Identify which cell holds the provided text, then report its (x, y) central coordinate. 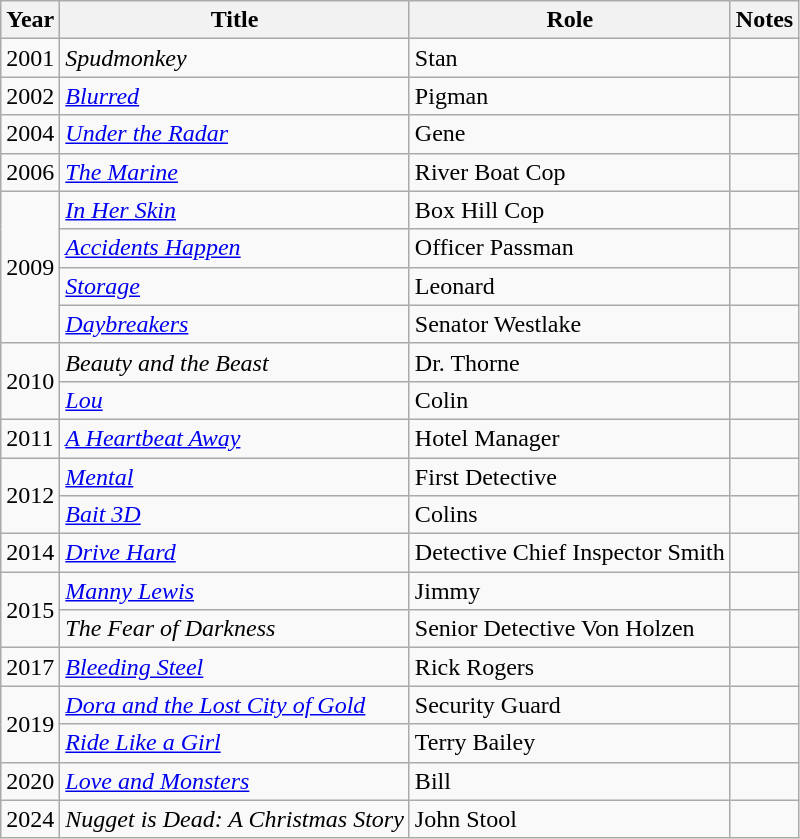
Title (235, 20)
Beauty and the Beast (235, 362)
First Detective (570, 477)
A Heartbeat Away (235, 438)
Senator Westlake (570, 324)
Notes (764, 20)
2019 (30, 724)
2010 (30, 381)
Nugget is Dead: A Christmas Story (235, 819)
2012 (30, 496)
Gene (570, 134)
The Fear of Darkness (235, 629)
2001 (30, 58)
2017 (30, 667)
Bleeding Steel (235, 667)
2015 (30, 610)
Dr. Thorne (570, 362)
Accidents Happen (235, 248)
Love and Monsters (235, 781)
Leonard (570, 286)
Box Hill Cop (570, 210)
Storage (235, 286)
Drive Hard (235, 553)
Pigman (570, 96)
2014 (30, 553)
2024 (30, 819)
Colins (570, 515)
Daybreakers (235, 324)
Manny Lewis (235, 591)
The Marine (235, 172)
Blurred (235, 96)
In Her Skin (235, 210)
Stan (570, 58)
Security Guard (570, 705)
Under the Radar (235, 134)
Bill (570, 781)
Year (30, 20)
2004 (30, 134)
2002 (30, 96)
Colin (570, 400)
River Boat Cop (570, 172)
2006 (30, 172)
Lou (235, 400)
Rick Rogers (570, 667)
Senior Detective Von Holzen (570, 629)
Role (570, 20)
Mental (235, 477)
Dora and the Lost City of Gold (235, 705)
Jimmy (570, 591)
Spudmonkey (235, 58)
2020 (30, 781)
Bait 3D (235, 515)
2011 (30, 438)
John Stool (570, 819)
Detective Chief Inspector Smith (570, 553)
Hotel Manager (570, 438)
2009 (30, 267)
Ride Like a Girl (235, 743)
Officer Passman (570, 248)
Terry Bailey (570, 743)
